For the text-containing cell, return its midpoint in [x, y] coordinate format. 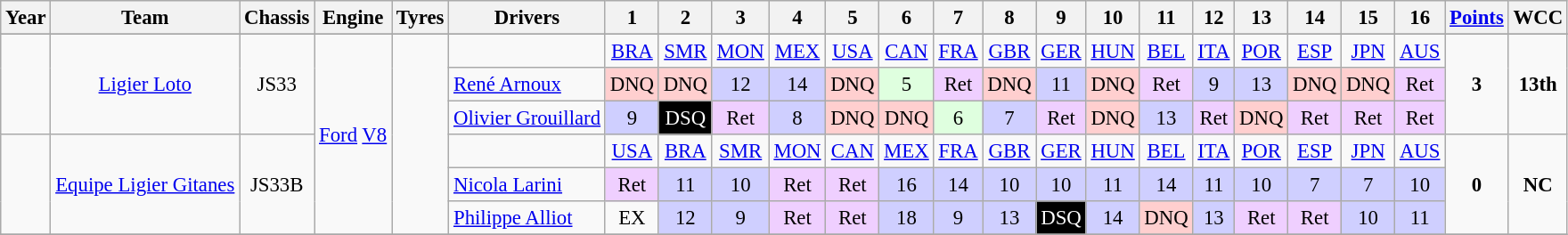
13th [1538, 85]
Ligier Loto [145, 85]
18 [907, 218]
EX [632, 218]
15 [1368, 18]
Equipe Ligier Gitanes [145, 185]
Drivers [527, 18]
WCC [1538, 18]
Olivier Grouillard [527, 118]
René Arnoux [527, 85]
Engine [353, 18]
NC [1538, 185]
Chassis [277, 18]
Philippe Alliot [527, 218]
Nicola Larini [527, 185]
Year [26, 18]
Points [1477, 18]
2 [685, 18]
0 [1477, 185]
JS33B [277, 185]
1 [632, 18]
Team [145, 18]
Tyres [421, 18]
JS33 [277, 85]
4 [797, 18]
